Locate the cell with the specified text and output its [x, y] center coordinate. 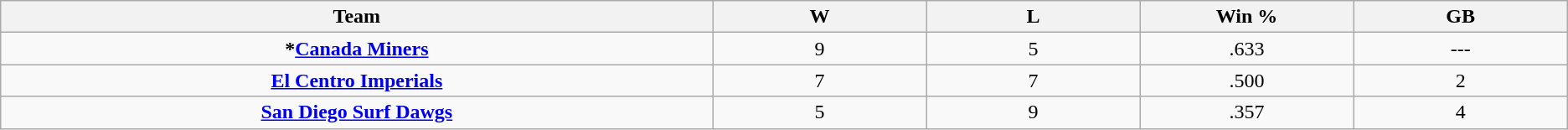
El Centro Imperials [357, 81]
2 [1461, 81]
W [819, 17]
.500 [1246, 81]
--- [1461, 49]
L [1034, 17]
San Diego Surf Dawgs [357, 112]
4 [1461, 112]
.357 [1246, 112]
*Canada Miners [357, 49]
.633 [1246, 49]
Team [357, 17]
Win % [1246, 17]
GB [1461, 17]
